Provide the [x, y] coordinate of the cell's center where the given text is located.  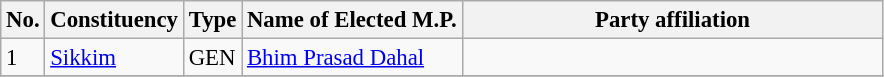
Bhim Prasad Dahal [352, 58]
GEN [212, 58]
Constituency [114, 20]
Sikkim [114, 58]
No. [23, 20]
1 [23, 58]
Type [212, 20]
Name of Elected M.P. [352, 20]
Party affiliation [672, 20]
